Identify which cell holds the provided text, then report its [X, Y] central coordinate. 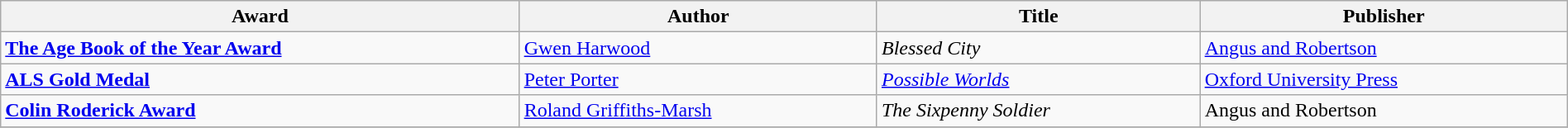
Award [260, 17]
Blessed City [1039, 48]
The Sixpenny Soldier [1039, 111]
Roland Griffiths-Marsh [698, 111]
Publisher [1384, 17]
Author [698, 17]
Colin Roderick Award [260, 111]
ALS Gold Medal [260, 79]
Oxford University Press [1384, 79]
Gwen Harwood [698, 48]
Possible Worlds [1039, 79]
Peter Porter [698, 79]
The Age Book of the Year Award [260, 48]
Title [1039, 17]
